Return the [X, Y] coordinate for the center point of the cell that contains the specified text.  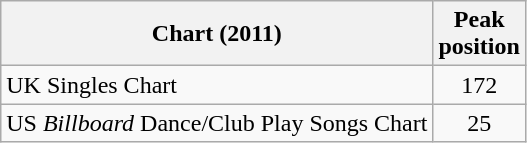
25 [479, 123]
UK Singles Chart [217, 85]
US Billboard Dance/Club Play Songs Chart [217, 123]
Peakposition [479, 34]
172 [479, 85]
Chart (2011) [217, 34]
